Capture the cell that displays the provided text and extract its (x, y) central coordinate. 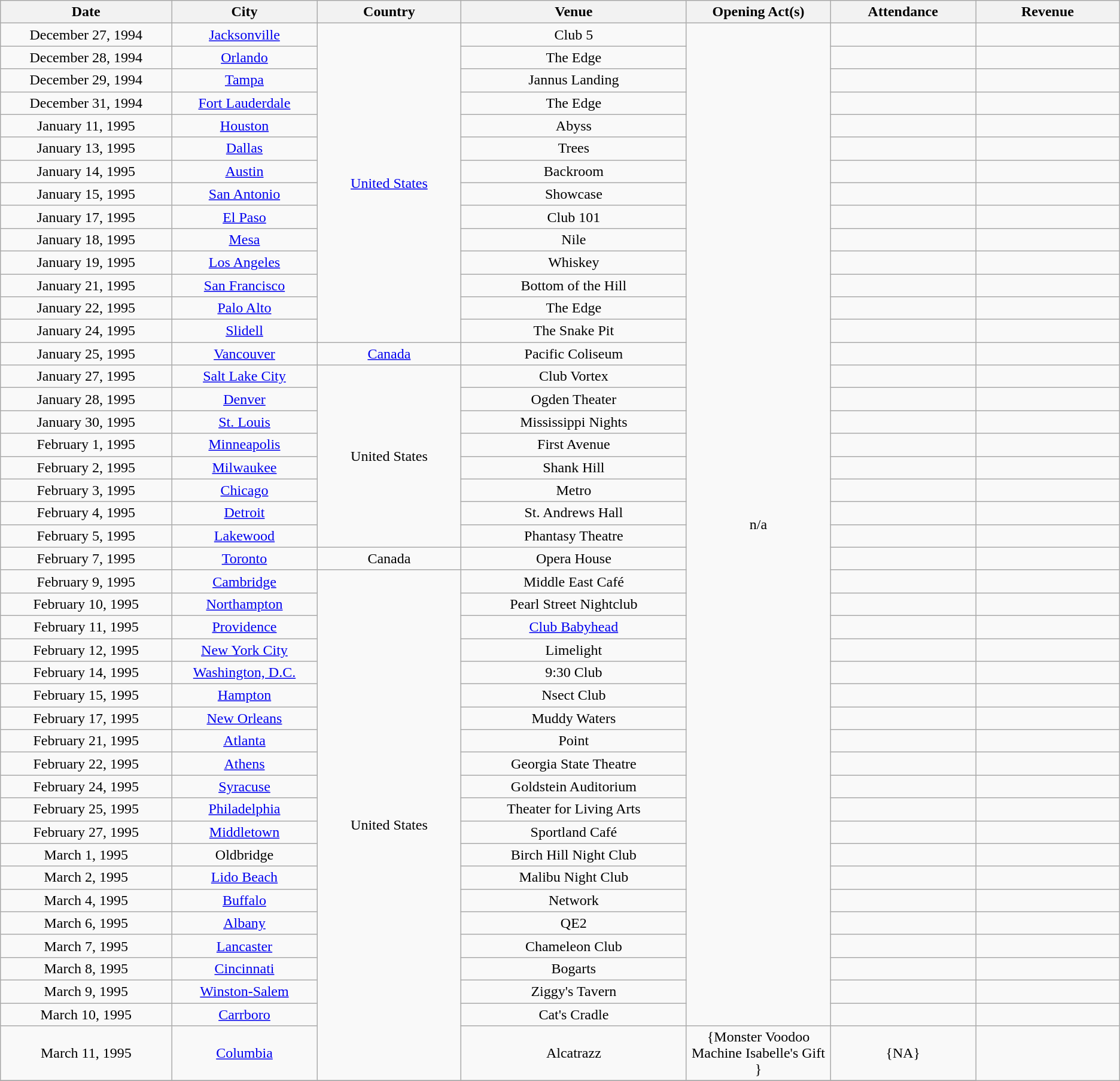
Milwaukee (244, 467)
Carrboro (244, 1015)
Orlando (244, 57)
February 9, 1995 (86, 581)
Metro (574, 490)
Opening Act(s) (759, 12)
Dallas (244, 148)
December 28, 1994 (86, 57)
Athens (244, 764)
January 17, 1995 (86, 217)
February 17, 1995 (86, 718)
March 4, 1995 (86, 900)
Lancaster (244, 946)
Mesa (244, 239)
Cambridge (244, 581)
February 25, 1995 (86, 809)
New York City (244, 649)
Middletown (244, 832)
Revenue (1048, 12)
The Snake Pit (574, 331)
Atlanta (244, 741)
Hampton (244, 696)
March 10, 1995 (86, 1015)
Fort Lauderdale (244, 103)
Toronto (244, 558)
El Paso (244, 217)
Network (574, 900)
January 11, 1995 (86, 126)
January 18, 1995 (86, 239)
Los Angeles (244, 262)
Albany (244, 923)
Slidell (244, 331)
February 10, 1995 (86, 604)
Jannus Landing (574, 80)
December 29, 1994 (86, 80)
Lakewood (244, 536)
February 11, 1995 (86, 627)
St. Louis (244, 422)
Muddy Waters (574, 718)
Pacific Coliseum (574, 354)
Houston (244, 126)
Nile (574, 239)
February 1, 1995 (86, 445)
January 14, 1995 (86, 171)
Date (86, 12)
February 27, 1995 (86, 832)
Tampa (244, 80)
Theater for Living Arts (574, 809)
Winston-Salem (244, 991)
February 7, 1995 (86, 558)
{Monster Voodoo Machine Isabelle's Gift } (759, 1053)
Backroom (574, 171)
Trees (574, 148)
Austin (244, 171)
Limelight (574, 649)
Lido Beach (244, 877)
March 9, 1995 (86, 991)
February 5, 1995 (86, 536)
Country (389, 12)
Oldbridge (244, 855)
Chameleon Club (574, 946)
January 28, 1995 (86, 399)
Columbia (244, 1053)
City (244, 12)
February 3, 1995 (86, 490)
Birch Hill Night Club (574, 855)
Denver (244, 399)
February 12, 1995 (86, 649)
Minneapolis (244, 445)
Pearl Street Nightclub (574, 604)
Ziggy's Tavern (574, 991)
Attendance (903, 12)
Detroit (244, 513)
Bottom of the Hill (574, 286)
March 11, 1995 (86, 1053)
Vancouver (244, 354)
March 7, 1995 (86, 946)
January 15, 1995 (86, 194)
9:30 Club (574, 673)
n/a (759, 524)
Bogarts (574, 968)
March 6, 1995 (86, 923)
February 22, 1995 (86, 764)
Showcase (574, 194)
Buffalo (244, 900)
Opera House (574, 558)
Alcatrazz (574, 1053)
January 22, 1995 (86, 308)
Malibu Night Club (574, 877)
Whiskey (574, 262)
Ogden Theater (574, 399)
Chicago (244, 490)
January 13, 1995 (86, 148)
Cat's Cradle (574, 1015)
Point (574, 741)
San Antonio (244, 194)
January 24, 1995 (86, 331)
January 21, 1995 (86, 286)
February 24, 1995 (86, 787)
Providence (244, 627)
January 30, 1995 (86, 422)
Abyss (574, 126)
January 25, 1995 (86, 354)
Philadelphia (244, 809)
Jacksonville (244, 35)
QE2 (574, 923)
Palo Alto (244, 308)
Northampton (244, 604)
February 14, 1995 (86, 673)
San Francisco (244, 286)
Venue (574, 12)
February 21, 1995 (86, 741)
Club Babyhead (574, 627)
February 4, 1995 (86, 513)
Georgia State Theatre (574, 764)
Mississippi Nights (574, 422)
Nsect Club (574, 696)
Cincinnati (244, 968)
{NA} (903, 1053)
Club 101 (574, 217)
Club Vortex (574, 376)
New Orleans (244, 718)
Phantasy Theatre (574, 536)
Shank Hill (574, 467)
March 2, 1995 (86, 877)
December 31, 1994 (86, 103)
Sportland Café (574, 832)
March 8, 1995 (86, 968)
March 1, 1995 (86, 855)
First Avenue (574, 445)
Washington, D.C. (244, 673)
Goldstein Auditorium (574, 787)
January 27, 1995 (86, 376)
February 15, 1995 (86, 696)
February 2, 1995 (86, 467)
Middle East Café (574, 581)
Syracuse (244, 787)
St. Andrews Hall (574, 513)
Salt Lake City (244, 376)
January 19, 1995 (86, 262)
Club 5 (574, 35)
December 27, 1994 (86, 35)
